Pinpoint the cell where the given text exists, returning its (x, y) midpoint coordinate. 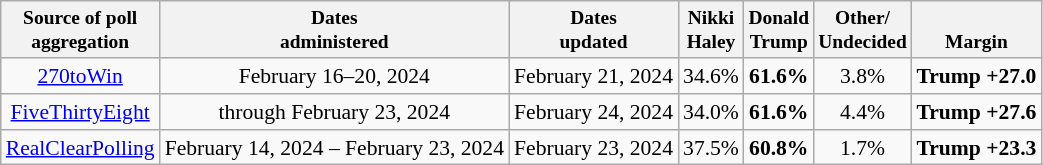
Margin (976, 30)
270toWin (80, 76)
Trump +27.0 (976, 76)
FiveThirtyEight (80, 112)
3.8% (863, 76)
Trump +27.6 (976, 112)
34.0% (711, 112)
February 21, 2024 (594, 76)
Datesupdated (594, 30)
DonaldTrump (779, 30)
NikkiHaley (711, 30)
Other/Undecided (863, 30)
Source of pollaggregation (80, 30)
through February 23, 2024 (334, 112)
February 16–20, 2024 (334, 76)
Datesadministered (334, 30)
4.4% (863, 112)
February 24, 2024 (594, 112)
34.6% (711, 76)
